Pinpoint the cell where the given text exists, returning its [X, Y] midpoint coordinate. 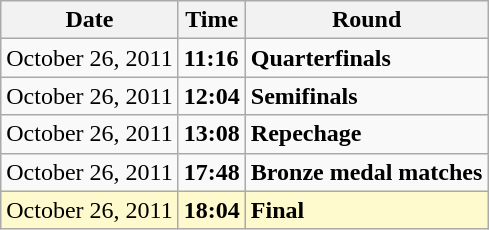
Bronze medal matches [366, 172]
18:04 [212, 210]
13:08 [212, 134]
Final [366, 210]
Repechage [366, 134]
Time [212, 20]
Date [90, 20]
12:04 [212, 96]
Quarterfinals [366, 58]
Semifinals [366, 96]
11:16 [212, 58]
17:48 [212, 172]
Round [366, 20]
